Find where the given text appears and provide that cell's center as [X, Y] coordinate. 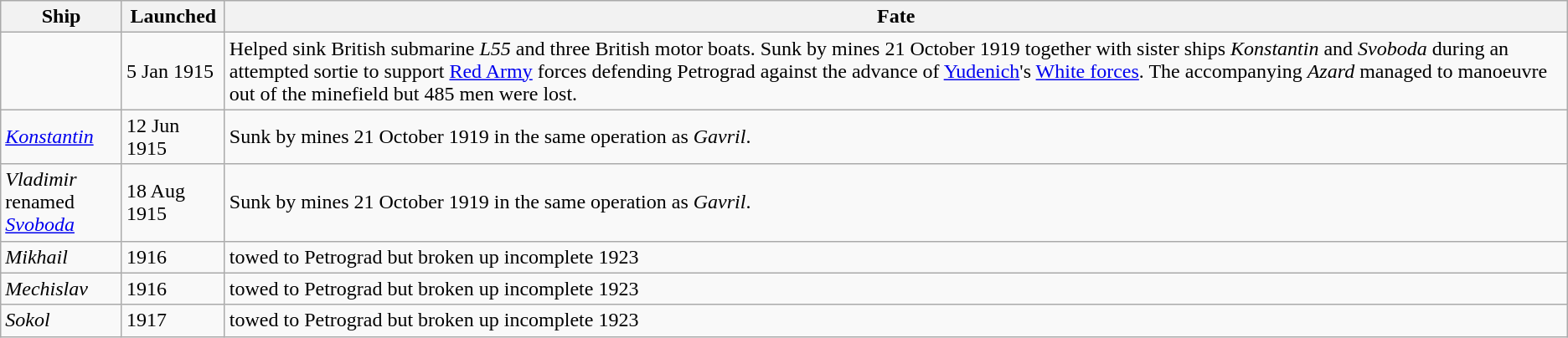
Sokol [62, 320]
1917 [173, 320]
Mikhail [62, 257]
Fate [896, 17]
12 Jun 1915 [173, 137]
Launched [173, 17]
Ship [62, 17]
Konstantin [62, 137]
5 Jan 1915 [173, 71]
Mechislav [62, 289]
Vladimirrenamed Svoboda [62, 202]
18 Aug 1915 [173, 202]
